Return the [X, Y] coordinate for the center point of the cell that contains the specified text.  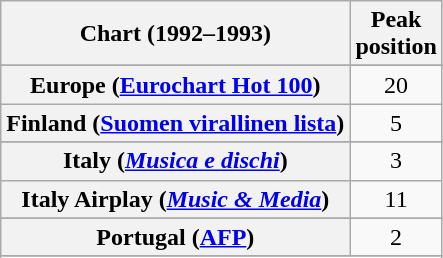
5 [396, 123]
Europe (Eurochart Hot 100) [176, 85]
2 [396, 237]
20 [396, 85]
Chart (1992–1993) [176, 34]
Finland (Suomen virallinen lista) [176, 123]
Italy Airplay (Music & Media) [176, 199]
3 [396, 161]
Portugal (AFP) [176, 237]
Peakposition [396, 34]
11 [396, 199]
Italy (Musica e dischi) [176, 161]
